Detect which cell encompasses the target text, then output its [x, y] center coordinate. 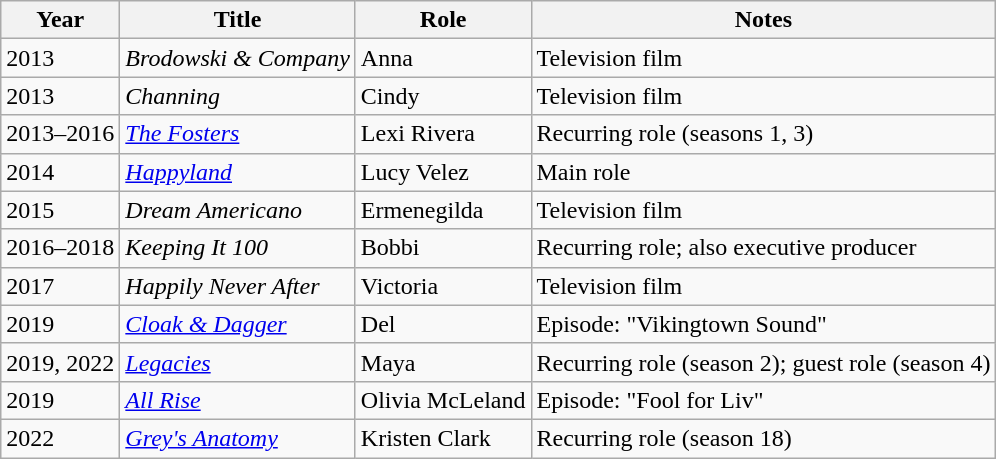
Happyland [238, 172]
Olivia McLeland [443, 400]
Lexi Rivera [443, 134]
Lucy Velez [443, 172]
2016–2018 [60, 248]
Recurring role (season 18) [764, 438]
Happily Never After [238, 286]
Episode: "Fool for Liv" [764, 400]
Maya [443, 362]
Dream Americano [238, 210]
Recurring role (season 2); guest role (season 4) [764, 362]
Role [443, 20]
All Rise [238, 400]
Grey's Anatomy [238, 438]
Legacies [238, 362]
2015 [60, 210]
2014 [60, 172]
2013–2016 [60, 134]
Cindy [443, 96]
Title [238, 20]
Year [60, 20]
2022 [60, 438]
Recurring role (seasons 1, 3) [764, 134]
Ermenegilda [443, 210]
Brodowski & Company [238, 58]
Del [443, 324]
The Fosters [238, 134]
2019, 2022 [60, 362]
Victoria [443, 286]
Channing [238, 96]
2017 [60, 286]
Episode: "Vikingtown Sound" [764, 324]
Cloak & Dagger [238, 324]
Bobbi [443, 248]
Notes [764, 20]
Kristen Clark [443, 438]
Main role [764, 172]
Recurring role; also executive producer [764, 248]
Anna [443, 58]
Keeping It 100 [238, 248]
